Identify which cell holds the provided text, then report its (X, Y) central coordinate. 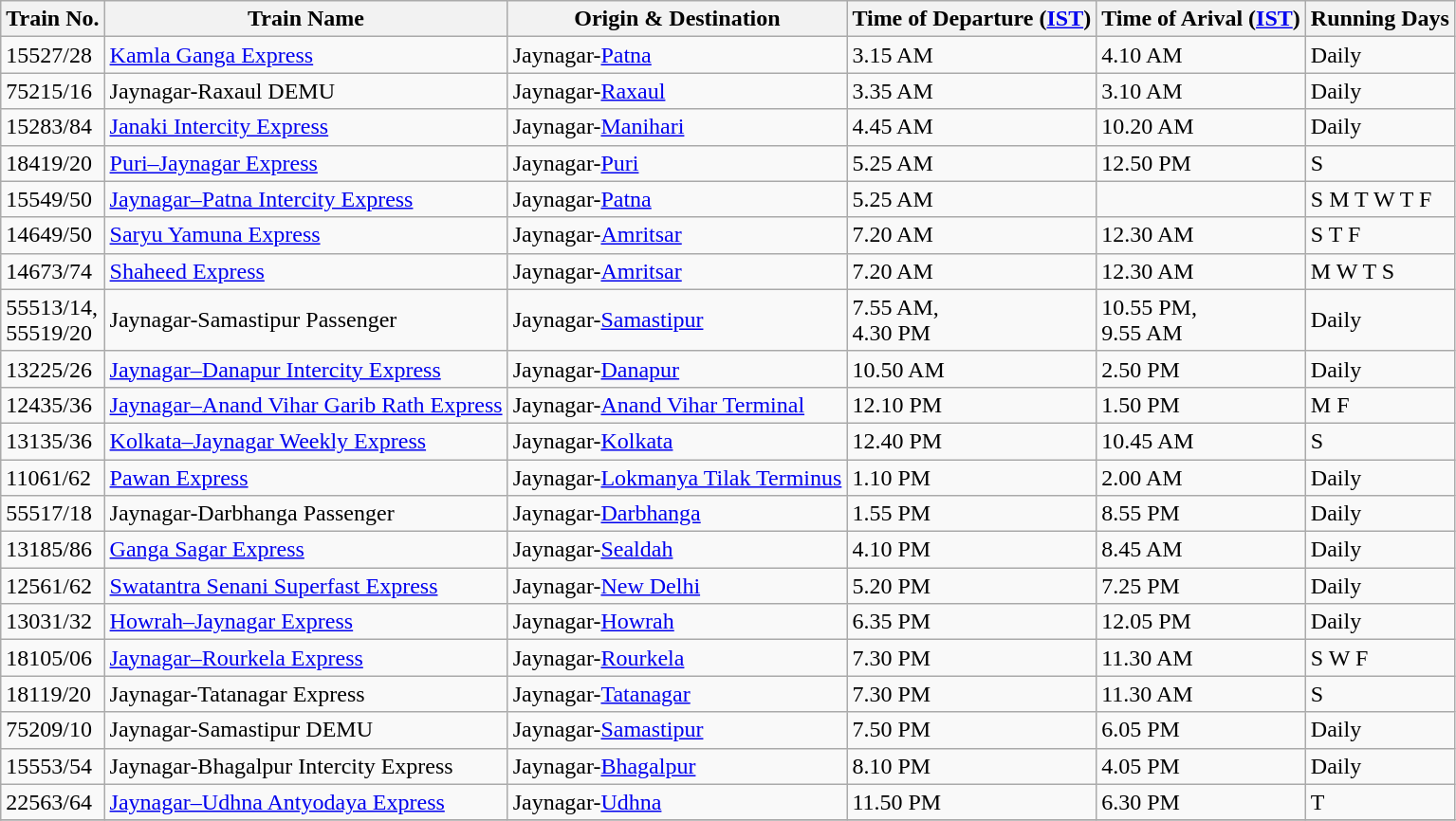
3.35 AM (971, 91)
Jaynagar-Kolkata (677, 441)
Jaynagar-Sealdah (677, 550)
13185/86 (53, 550)
Saryu Yamuna Express (305, 235)
6.30 PM (1201, 802)
11.50 PM (971, 802)
Origin & Destination (677, 19)
2.50 PM (1201, 369)
75215/16 (53, 91)
10.20 AM (1201, 127)
Jaynagar-Howrah (677, 622)
14673/74 (53, 271)
T (1379, 802)
18419/20 (53, 163)
Jaynagar-Puri (677, 163)
Train Name (305, 19)
Jaynagar-Udhna (677, 802)
Jaynagar-Bhagalpur Intercity Express (305, 766)
Time of Departure (IST) (971, 19)
Kolkata–Jaynagar Weekly Express (305, 441)
10.45 AM (1201, 441)
55513/14,55519/20 (53, 320)
4.45 AM (971, 127)
4.10 PM (971, 550)
15553/54 (53, 766)
M W T S (1379, 271)
13031/32 (53, 622)
Jaynagar-Samastipur Passenger (305, 320)
Jaynagar–Rourkela Express (305, 658)
Jaynagar-Bhagalpur (677, 766)
Jaynagar-Danapur (677, 369)
Jaynagar-Manihari (677, 127)
Howrah–Jaynagar Express (305, 622)
Time of Arival (IST) (1201, 19)
Train No. (53, 19)
Jaynagar-Raxaul (677, 91)
S T F (1379, 235)
1.50 PM (1201, 405)
8.10 PM (971, 766)
12.10 PM (971, 405)
Jaynagar–Patna Intercity Express (305, 199)
15549/50 (53, 199)
Jaynagar-Anand Vihar Terminal (677, 405)
Puri–Jaynagar Express (305, 163)
8.45 AM (1201, 550)
Swatantra Senani Superfast Express (305, 586)
7.50 PM (971, 730)
Jaynagar-Tatanagar Express (305, 694)
6.05 PM (1201, 730)
3.15 AM (971, 55)
Jaynagar–Danapur Intercity Express (305, 369)
12.50 PM (1201, 163)
Jaynagar-Tatanagar (677, 694)
Jaynagar-Lokmanya Tilak Terminus (677, 477)
13225/26 (53, 369)
18105/06 (53, 658)
8.55 PM (1201, 514)
Running Days (1379, 19)
7.25 PM (1201, 586)
Jaynagar-New Delhi (677, 586)
12.05 PM (1201, 622)
Jaynagar-Darbhanga Passenger (305, 514)
Jaynagar-Rourkela (677, 658)
Pawan Express (305, 477)
Jaynagar-Raxaul DEMU (305, 91)
10.50 AM (971, 369)
10.55 PM,9.55 AM (1201, 320)
7.55 AM,4.30 PM (971, 320)
75209/10 (53, 730)
55517/18 (53, 514)
4.10 AM (1201, 55)
M F (1379, 405)
4.05 PM (1201, 766)
Kamla Ganga Express (305, 55)
6.35 PM (971, 622)
15527/28 (53, 55)
12435/36 (53, 405)
Jaynagar-Darbhanga (677, 514)
Shaheed Express (305, 271)
18119/20 (53, 694)
13135/36 (53, 441)
12561/62 (53, 586)
Ganga Sagar Express (305, 550)
11061/62 (53, 477)
Jaynagar–Udhna Antyodaya Express (305, 802)
15283/84 (53, 127)
S M T W T F (1379, 199)
1.10 PM (971, 477)
22563/64 (53, 802)
14649/50 (53, 235)
S W F (1379, 658)
Jaynagar–Anand Vihar Garib Rath Express (305, 405)
Jaynagar-Samastipur DEMU (305, 730)
Janaki Intercity Express (305, 127)
3.10 AM (1201, 91)
2.00 AM (1201, 477)
1.55 PM (971, 514)
12.40 PM (971, 441)
5.20 PM (971, 586)
